Extract the [X, Y] coordinate from the center of the cell holding the provided text.  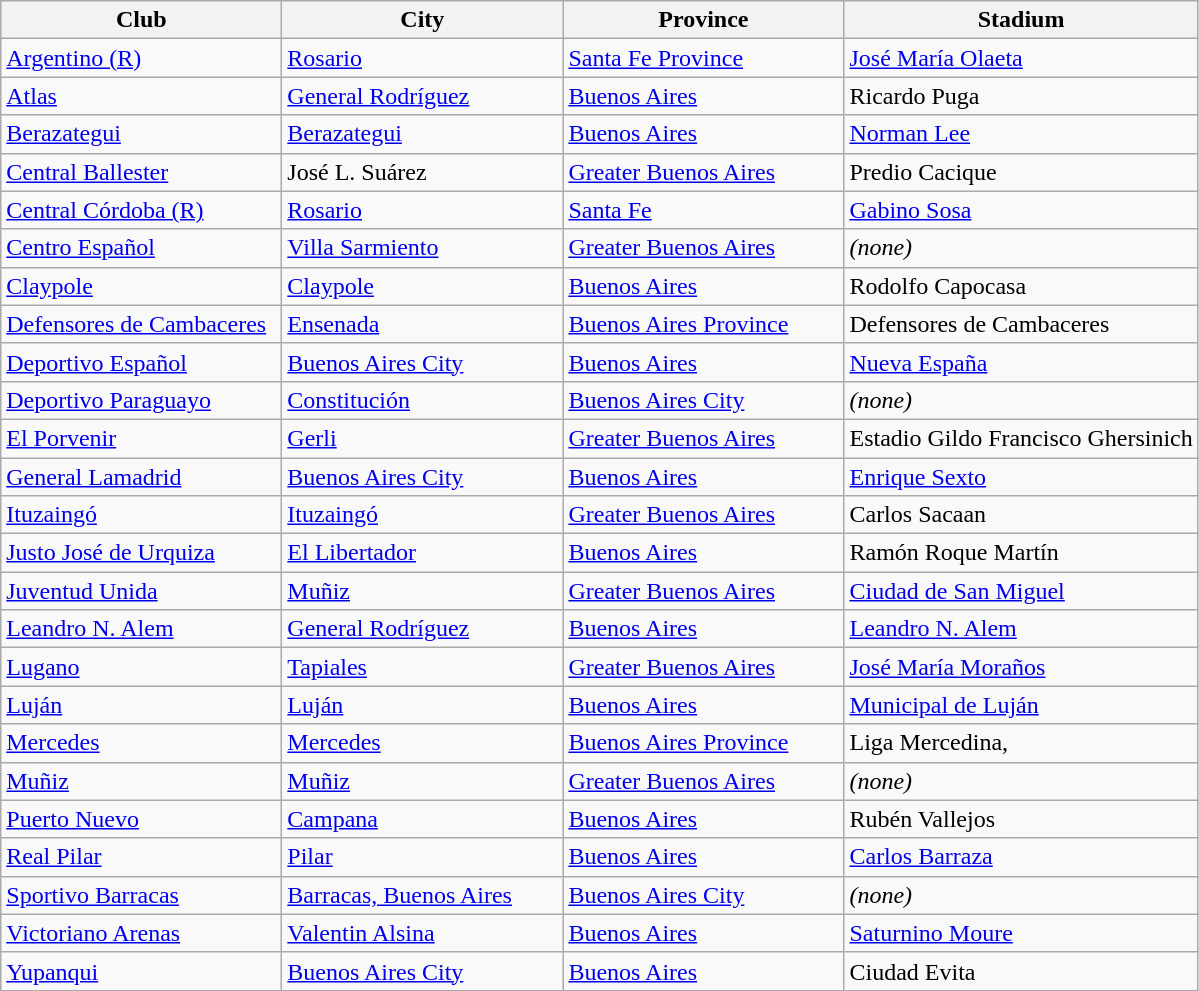
Central Córdoba (R) [142, 210]
Real Pilar [142, 857]
Constitución [422, 400]
General Lamadrid [142, 477]
Club [142, 20]
Nueva España [1021, 362]
José María Moraños [1021, 667]
Ensenada [422, 324]
Rubén Vallejos [1021, 819]
City [422, 20]
Predio Cacique [1021, 172]
Campana [422, 819]
Ramón Roque Martín [1021, 553]
Santa Fe [704, 210]
Atlas [142, 96]
Gabino Sosa [1021, 210]
Ciudad de San Miguel [1021, 591]
Centro Español [142, 248]
Deportivo Paraguayo [142, 400]
Juventud Unida [142, 591]
Valentin Alsina [422, 933]
El Libertador [422, 553]
Stadium [1021, 20]
Tapiales [422, 667]
Carlos Barraza [1021, 857]
Estadio Gildo Francisco Ghersinich [1021, 438]
Barracas, Buenos Aires [422, 895]
Puerto Nuevo [142, 819]
Ricardo Puga [1021, 96]
Villa Sarmiento [422, 248]
Yupanqui [142, 971]
José L. Suárez [422, 172]
Enrique Sexto [1021, 477]
Saturnino Moure [1021, 933]
Santa Fe Province [704, 58]
Gerli [422, 438]
Justo José de Urquiza [142, 553]
Argentino (R) [142, 58]
Victoriano Arenas [142, 933]
Liga Mercedina, [1021, 743]
Norman Lee [1021, 134]
Rodolfo Capocasa [1021, 286]
Province [704, 20]
Municipal de Luján [1021, 705]
Pilar [422, 857]
Carlos Sacaan [1021, 515]
José María Olaeta [1021, 58]
Lugano [142, 667]
Central Ballester [142, 172]
Deportivo Español [142, 362]
Sportivo Barracas [142, 895]
El Porvenir [142, 438]
Ciudad Evita [1021, 971]
